Scan for the cell matching the given text and deliver its [X, Y] coordinate at center. 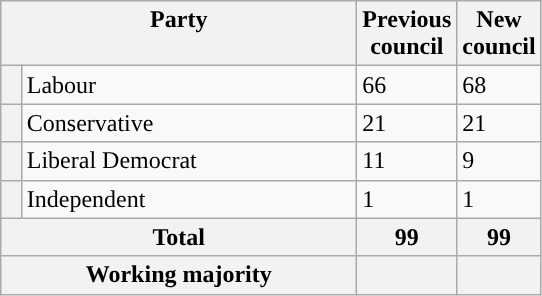
Labour [189, 85]
9 [499, 161]
11 [407, 161]
New council [499, 34]
68 [499, 85]
Liberal Democrat [189, 161]
Conservative [189, 123]
66 [407, 85]
Independent [189, 199]
Working majority [179, 275]
Previous council [407, 34]
Total [179, 237]
Party [179, 34]
